Find where the given text appears and provide that cell's center as [x, y] coordinate. 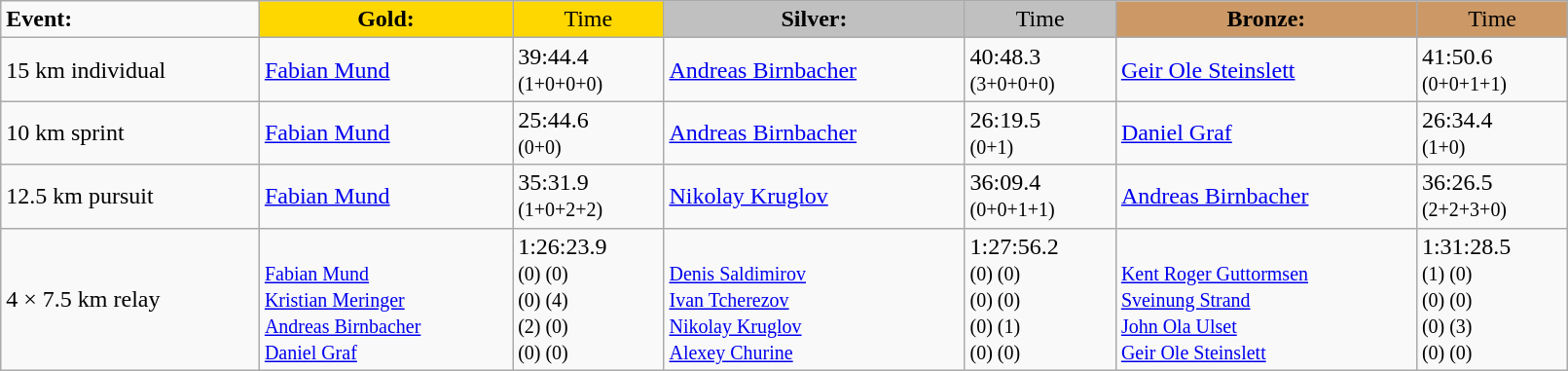
Daniel Graf [1265, 132]
36:09.4(0+0+1+1) [1039, 197]
41:50.6(0+0+1+1) [1491, 70]
Gold: [385, 19]
1:27:56.2(0) (0)(0) (0)(0) (1)(0) (0) [1039, 299]
4 × 7.5 km relay [130, 299]
35:31.9(1+0+2+2) [588, 197]
1:26:23.9 (0) (0)(0) (4)(2) (0)(0) (0) [588, 299]
1:31:28.5(1) (0)(0) (0)(0) (3)(0) (0) [1491, 299]
26:34.4(1+0) [1491, 132]
36:26.5(2+2+3+0) [1491, 197]
26:19.5(0+1) [1039, 132]
25:44.6(0+0) [588, 132]
Nikolay Kruglov [814, 197]
15 km individual [130, 70]
39:44.4 (1+0+0+0) [588, 70]
Fabian MundKristian MeringerAndreas BirnbacherDaniel Graf [385, 299]
Event: [130, 19]
10 km sprint [130, 132]
40:48.3(3+0+0+0) [1039, 70]
Silver: [814, 19]
Denis SaldimirovIvan TcherezovNikolay KruglovAlexey Churine [814, 299]
Bronze: [1265, 19]
Geir Ole Steinslett [1265, 70]
12.5 km pursuit [130, 197]
Kent Roger GuttormsenSveinung StrandJohn Ola UlsetGeir Ole Steinslett [1265, 299]
